Output the (X, Y) coordinate of the center of the cell containing the given text.  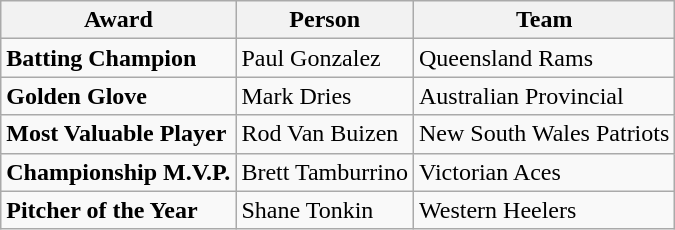
Person (325, 20)
Paul Gonzalez (325, 58)
New South Wales Patriots (544, 134)
Most Valuable Player (118, 134)
Team (544, 20)
Mark Dries (325, 96)
Award (118, 20)
Shane Tonkin (325, 210)
Queensland Rams (544, 58)
Pitcher of the Year (118, 210)
Brett Tamburrino (325, 172)
Western Heelers (544, 210)
Championship M.V.P. (118, 172)
Rod Van Buizen (325, 134)
Victorian Aces (544, 172)
Batting Champion (118, 58)
Golden Glove (118, 96)
Australian Provincial (544, 96)
